Return (x, y) of the center of cell containing provided text 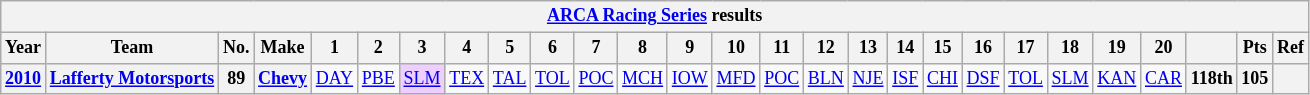
9 (690, 48)
PBE (378, 78)
CHI (943, 78)
16 (983, 48)
Pts (1255, 48)
Ref (1291, 48)
7 (596, 48)
118th (1212, 78)
18 (1070, 48)
4 (467, 48)
3 (422, 48)
Team (132, 48)
14 (906, 48)
5 (510, 48)
MCH (643, 78)
DAY (334, 78)
12 (826, 48)
Chevy (283, 78)
15 (943, 48)
MFD (736, 78)
IOW (690, 78)
20 (1164, 48)
89 (236, 78)
6 (552, 48)
19 (1117, 48)
KAN (1117, 78)
105 (1255, 78)
2 (378, 48)
BLN (826, 78)
8 (643, 48)
Lafferty Motorsports (132, 78)
ISF (906, 78)
NJE (868, 78)
No. (236, 48)
ARCA Racing Series results (655, 16)
TAL (510, 78)
1 (334, 48)
13 (868, 48)
2010 (24, 78)
DSF (983, 78)
Year (24, 48)
CAR (1164, 78)
TEX (467, 78)
11 (782, 48)
10 (736, 48)
17 (1026, 48)
Make (283, 48)
